Pinpoint the cell where the given text exists, returning its [x, y] midpoint coordinate. 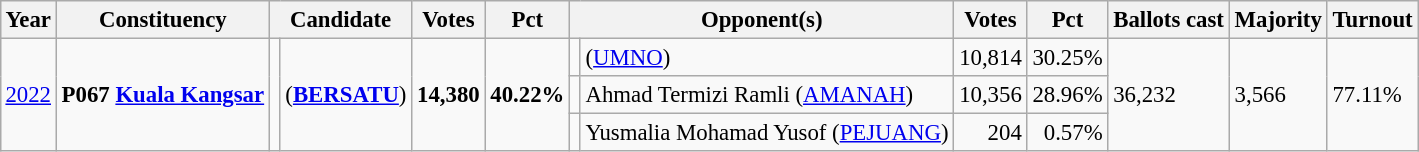
P067 Kuala Kangsar [162, 94]
Constituency [162, 20]
10,814 [990, 57]
3,566 [1278, 94]
77.11% [1372, 94]
204 [990, 133]
30.25% [1068, 57]
Majority [1278, 20]
14,380 [448, 94]
10,356 [990, 95]
Yusmalia Mohamad Yusof (PEJUANG) [767, 133]
(BERSATU) [346, 94]
Turnout [1372, 20]
36,232 [1168, 94]
(UMNO) [767, 57]
Ahmad Termizi Ramli (AMANAH) [767, 95]
0.57% [1068, 133]
Candidate [340, 20]
Ballots cast [1168, 20]
Opponent(s) [762, 20]
Year [28, 20]
2022 [28, 94]
28.96% [1068, 95]
40.22% [528, 94]
